Determine the [X, Y] coordinate at the center of the cell enclosing the given text.  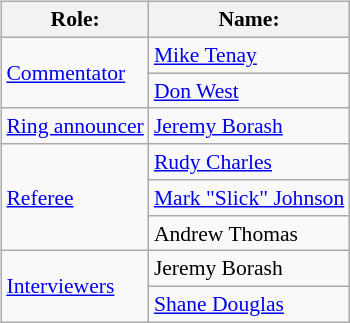
Interviewers [74, 286]
Don West [249, 91]
Ring announcer [74, 126]
Referee [74, 198]
Andrew Thomas [249, 233]
Role: [74, 20]
Mark "Slick" Johnson [249, 198]
Mike Tenay [249, 55]
Rudy Charles [249, 162]
Commentator [74, 72]
Shane Douglas [249, 305]
Name: [249, 20]
